Locate the cell with the specified text and output its [x, y] center coordinate. 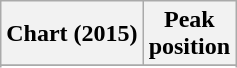
Peakposition [189, 34]
Chart (2015) [72, 34]
